Pinpoint the cell where the given text exists, returning its [x, y] midpoint coordinate. 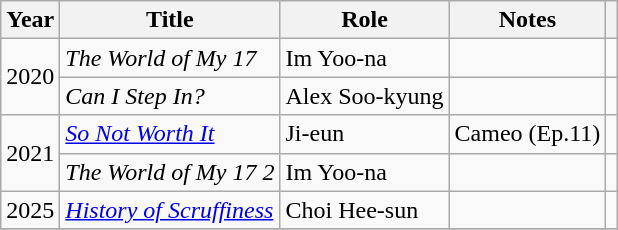
So Not Worth It [170, 134]
Alex Soo-kyung [364, 96]
History of Scruffiness [170, 210]
2025 [30, 210]
The World of My 17 2 [170, 172]
The World of My 17 [170, 58]
Role [364, 20]
Title [170, 20]
Cameo (Ep.11) [528, 134]
Choi Hee-sun [364, 210]
Notes [528, 20]
2020 [30, 77]
Can I Step In? [170, 96]
Year [30, 20]
Ji-eun [364, 134]
2021 [30, 153]
